For the text-containing cell, return its midpoint in [x, y] coordinate format. 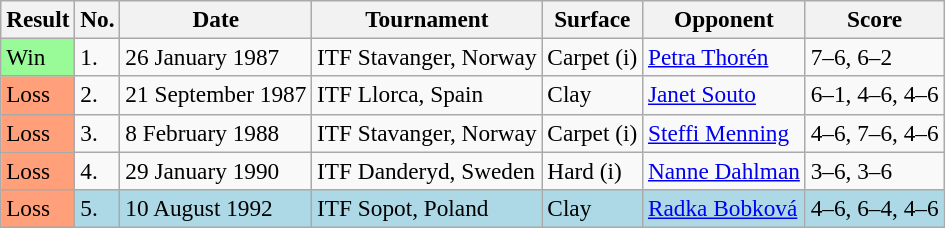
4–6, 6–4, 4–6 [874, 208]
1. [98, 57]
Result [38, 19]
21 September 1987 [216, 95]
2. [98, 95]
6–1, 4–6, 4–6 [874, 95]
29 January 1990 [216, 170]
ITF Danderyd, Sweden [427, 170]
Radka Bobková [724, 208]
3–6, 3–6 [874, 170]
8 February 1988 [216, 133]
4. [98, 170]
3. [98, 133]
Opponent [724, 19]
Nanne Dahlman [724, 170]
Janet Souto [724, 95]
ITF Sopot, Poland [427, 208]
Petra Thorén [724, 57]
Tournament [427, 19]
Score [874, 19]
Hard (i) [592, 170]
4–6, 7–6, 4–6 [874, 133]
5. [98, 208]
No. [98, 19]
Date [216, 19]
ITF Llorca, Spain [427, 95]
26 January 1987 [216, 57]
7–6, 6–2 [874, 57]
Surface [592, 19]
Steffi Menning [724, 133]
10 August 1992 [216, 208]
Win [38, 57]
